Find where the given text appears and provide that cell's center as (X, Y) coordinate. 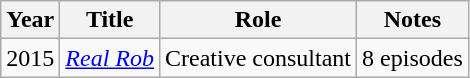
8 episodes (413, 58)
Title (110, 20)
Role (258, 20)
Notes (413, 20)
Creative consultant (258, 58)
2015 (30, 58)
Year (30, 20)
Real Rob (110, 58)
